Identify which cell holds the provided text, then report its (x, y) central coordinate. 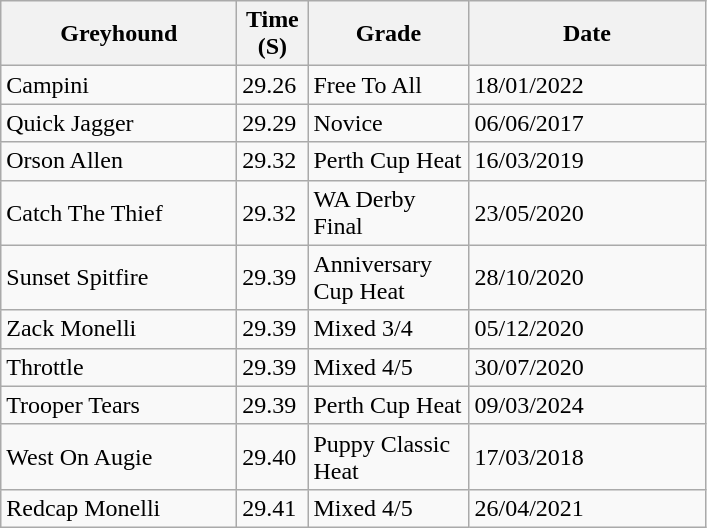
Sunset Spitfire (119, 278)
Free To All (388, 85)
Orson Allen (119, 161)
06/06/2017 (587, 123)
Mixed 3/4 (388, 329)
Zack Monelli (119, 329)
16/03/2019 (587, 161)
29.29 (272, 123)
Greyhound (119, 34)
West On Augie (119, 456)
30/07/2020 (587, 367)
18/01/2022 (587, 85)
09/03/2024 (587, 405)
29.41 (272, 508)
Anniversary Cup Heat (388, 278)
Quick Jagger (119, 123)
Trooper Tears (119, 405)
23/05/2020 (587, 212)
17/03/2018 (587, 456)
Grade (388, 34)
Puppy Classic Heat (388, 456)
26/04/2021 (587, 508)
Time (S) (272, 34)
29.26 (272, 85)
WA Derby Final (388, 212)
Novice (388, 123)
29.40 (272, 456)
Campini (119, 85)
05/12/2020 (587, 329)
Catch The Thief (119, 212)
Throttle (119, 367)
Redcap Monelli (119, 508)
Date (587, 34)
28/10/2020 (587, 278)
